Pinpoint the cell where the given text exists, returning its (x, y) midpoint coordinate. 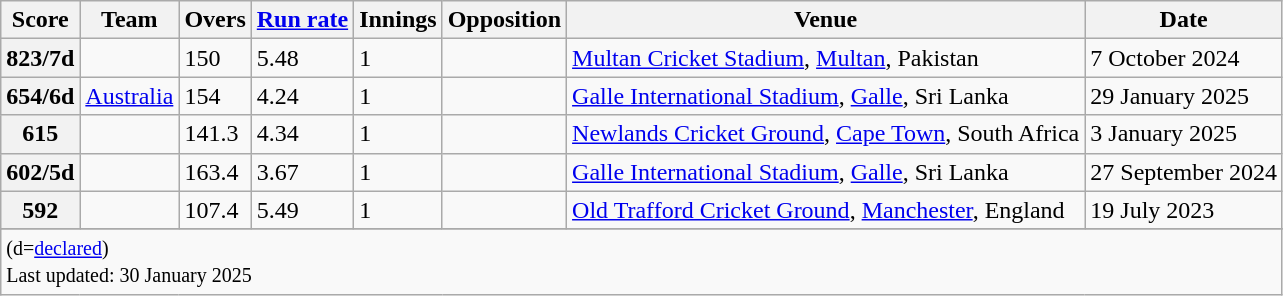
Multan Cricket Stadium, Multan, Pakistan (826, 58)
19 July 2023 (1184, 210)
Innings (398, 20)
Score (40, 20)
Old Trafford Cricket Ground, Manchester, England (826, 210)
27 September 2024 (1184, 172)
3 January 2025 (1184, 134)
5.49 (302, 210)
Date (1184, 20)
154 (215, 96)
3.67 (302, 172)
Run rate (302, 20)
(d=declared)Last updated: 30 January 2025 (642, 262)
4.24 (302, 96)
654/6d (40, 96)
602/5d (40, 172)
Team (130, 20)
615 (40, 134)
Australia (130, 96)
4.34 (302, 134)
Venue (826, 20)
592 (40, 210)
Opposition (504, 20)
141.3 (215, 134)
163.4 (215, 172)
823/7d (40, 58)
29 January 2025 (1184, 96)
107.4 (215, 210)
Newlands Cricket Ground, Cape Town, South Africa (826, 134)
Overs (215, 20)
5.48 (302, 58)
7 October 2024 (1184, 58)
150 (215, 58)
